Pinpoint the cell where the given text exists, returning its [x, y] midpoint coordinate. 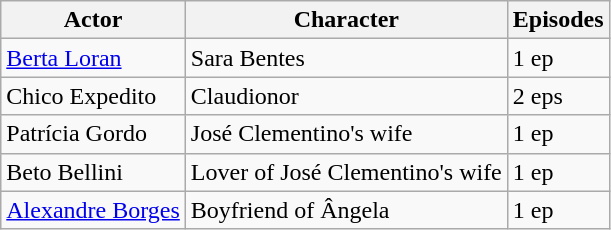
Chico Expedito [94, 96]
Actor [94, 20]
José Clementino's wife [346, 134]
Boyfriend of Ângela [346, 210]
Patrícia Gordo [94, 134]
Lover of José Clementino's wife [346, 172]
Sara Bentes [346, 58]
Berta Loran [94, 58]
Episodes [558, 20]
Beto Bellini [94, 172]
2 eps [558, 96]
Alexandre Borges [94, 210]
Character [346, 20]
Claudionor [346, 96]
